Extract the [x, y] coordinate from the center of the cell holding the provided text.  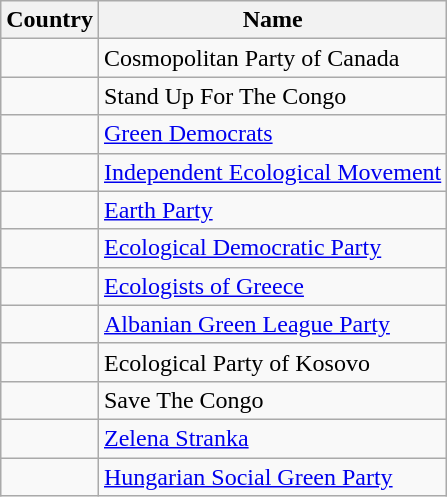
Ecological Party of Kosovo [272, 362]
Stand Up For The Congo [272, 96]
Zelena Stranka [272, 438]
Hungarian Social Green Party [272, 477]
Name [272, 20]
Albanian Green League Party [272, 324]
Cosmopolitan Party of Canada [272, 58]
Country [50, 20]
Ecological Democratic Party [272, 248]
Independent Ecological Movement [272, 172]
Green Democrats [272, 134]
Save The Congo [272, 400]
Earth Party [272, 210]
Ecologists of Greece [272, 286]
